Return the (x, y) coordinate for the center point of the cell that contains the specified text.  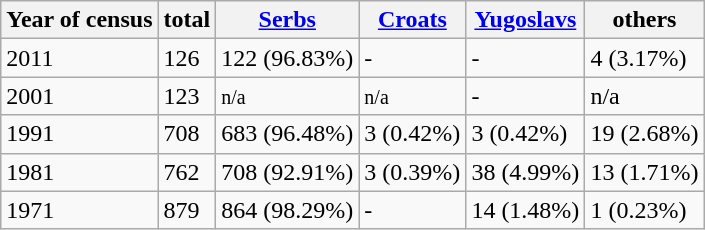
122 (96.83%) (288, 58)
2011 (80, 58)
3 (0.39%) (412, 172)
1991 (80, 134)
2001 (80, 96)
38 (4.99%) (526, 172)
879 (187, 210)
Croats (412, 20)
14 (1.48%) (526, 210)
708 (187, 134)
1971 (80, 210)
19 (2.68%) (644, 134)
Year of census (80, 20)
others (644, 20)
13 (1.71%) (644, 172)
683 (96.48%) (288, 134)
708 (92.91%) (288, 172)
126 (187, 58)
Yugoslavs (526, 20)
762 (187, 172)
1981 (80, 172)
864 (98.29%) (288, 210)
123 (187, 96)
4 (3.17%) (644, 58)
total (187, 20)
Serbs (288, 20)
1 (0.23%) (644, 210)
